Locate the cell with the specified text and output its (x, y) center coordinate. 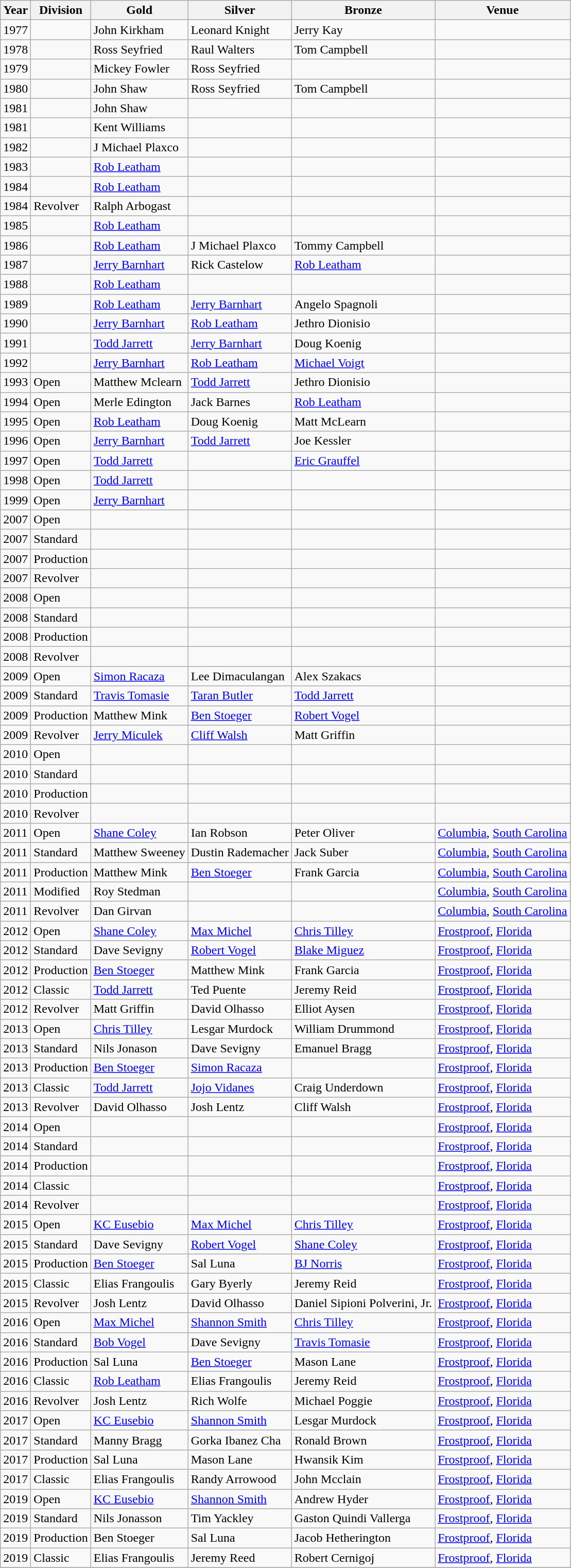
Eric Grauffel (363, 461)
1978 (15, 49)
Gorka Ibanez Cha (240, 1440)
Modified (61, 892)
Jack Barnes (240, 402)
Lee Dimaculangan (240, 676)
Nils Jonasson (139, 1519)
1979 (15, 69)
Tommy Campbell (363, 245)
1987 (15, 265)
Jerry Miculek (139, 735)
1994 (15, 402)
1990 (15, 324)
Ted Puente (240, 990)
1980 (15, 89)
Rich Wolfe (240, 1401)
William Drummond (363, 1029)
Blake Miguez (363, 950)
Matthew Mclearn (139, 382)
Raul Walters (240, 49)
1991 (15, 343)
Year (15, 10)
Hwansik Kim (363, 1459)
Robert Cernigoj (363, 1558)
Joe Kessler (363, 441)
Leonard Knight (240, 30)
1999 (15, 500)
Merle Edington (139, 402)
Ian Robson (240, 833)
1998 (15, 480)
Roy Stedman (139, 892)
Matt McLearn (363, 421)
Jack Suber (363, 852)
1977 (15, 30)
Manny Bragg (139, 1440)
Randy Arrowood (240, 1479)
Kent Williams (139, 128)
1989 (15, 304)
1995 (15, 421)
1985 (15, 225)
Gaston Quindi Vallerga (363, 1519)
Ralph Arbogast (139, 206)
Emanuel Bragg (363, 1048)
Nils Jonason (139, 1048)
Jerry Kay (363, 30)
1993 (15, 382)
Division (61, 10)
Taran Butler (240, 696)
Dustin Rademacher (240, 852)
Jeremy Reed (240, 1558)
Silver (240, 10)
Michael Voigt (363, 363)
Elliot Aysen (363, 1009)
Michael Poggie (363, 1401)
1997 (15, 461)
Alex Szakacs (363, 676)
Andrew Hyder (363, 1499)
Bob Vogel (139, 1342)
Ronald Brown (363, 1440)
Mickey Fowler (139, 69)
Venue (503, 10)
1996 (15, 441)
Peter Oliver (363, 833)
Bronze (363, 10)
1983 (15, 167)
Daniel Sipioni Polverini, Jr. (363, 1303)
BJ Norris (363, 1264)
John Mcclain (363, 1479)
1992 (15, 363)
Rick Castelow (240, 265)
Jojo Vidanes (240, 1087)
Gary Byerly (240, 1283)
John Kirkham (139, 30)
Gold (139, 10)
1986 (15, 245)
1988 (15, 285)
Jacob Hetherington (363, 1538)
Tim Yackley (240, 1519)
Craig Underdown (363, 1087)
Angelo Spagnoli (363, 304)
Matthew Sweeney (139, 852)
Dan Girvan (139, 911)
1982 (15, 147)
